Extract the [X, Y] coordinate from the center of the cell holding the provided text.  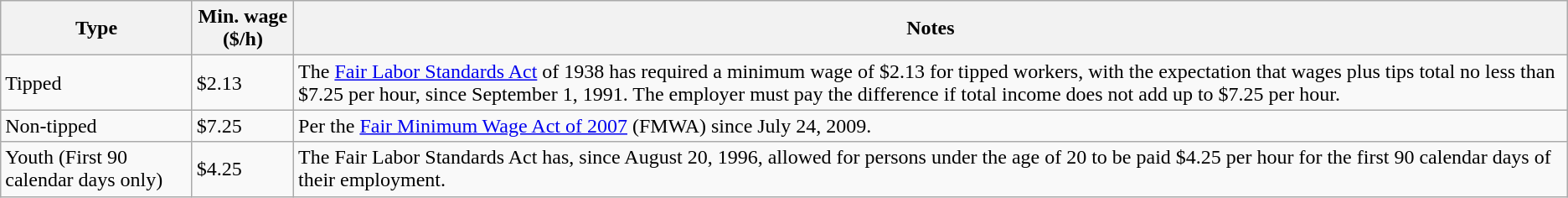
Per the Fair Minimum Wage Act of 2007 (FMWA) since July 24, 2009. [931, 126]
$7.25 [243, 126]
$2.13 [243, 82]
Min. wage ($/h) [243, 29]
Youth (First 90 calendar days only) [96, 169]
Tipped [96, 82]
$4.25 [243, 169]
Notes [931, 29]
Type [96, 29]
Non-tipped [96, 126]
